Pinpoint the cell where the given text exists, returning its [x, y] midpoint coordinate. 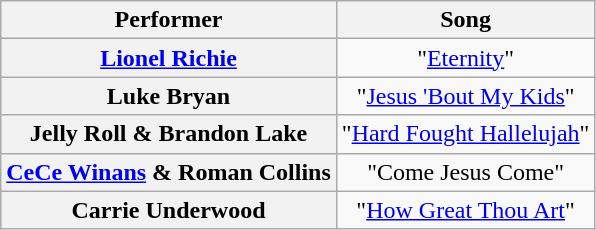
Lionel Richie [169, 58]
"Hard Fought Hallelujah" [466, 134]
"Jesus 'Bout My Kids" [466, 96]
"Come Jesus Come" [466, 172]
Carrie Underwood [169, 210]
"How Great Thou Art" [466, 210]
Performer [169, 20]
Song [466, 20]
CeCe Winans & Roman Collins [169, 172]
Luke Bryan [169, 96]
"Eternity" [466, 58]
Jelly Roll & Brandon Lake [169, 134]
